Determine the [X, Y] coordinate at the center of the cell enclosing the given text.  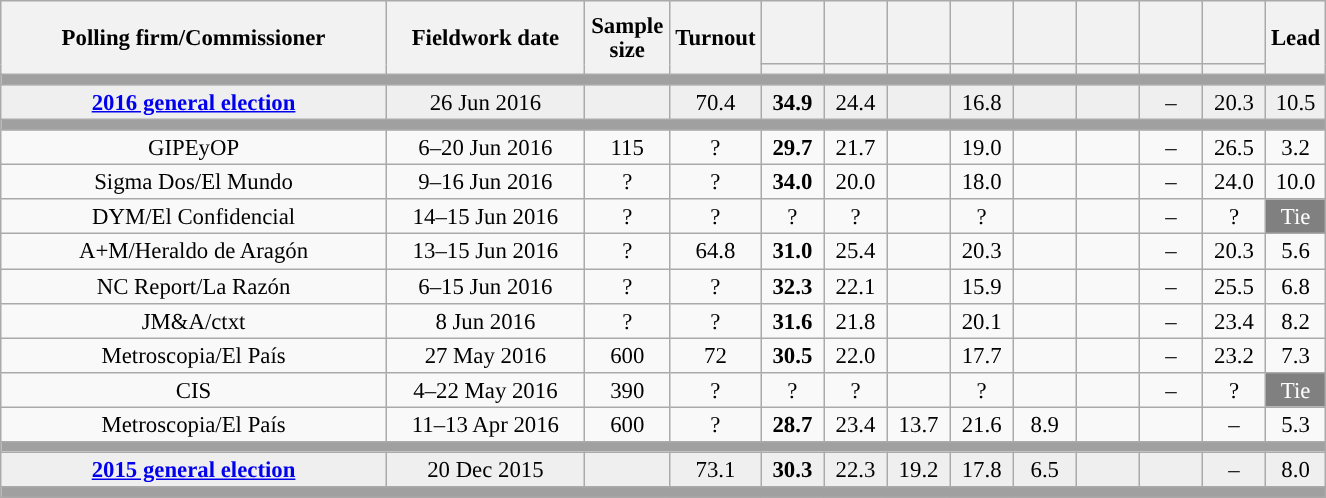
27 May 2016 [485, 356]
6.8 [1296, 286]
23.2 [1234, 356]
4–22 May 2016 [485, 390]
17.8 [982, 470]
31.0 [792, 252]
26 Jun 2016 [485, 102]
20.0 [856, 182]
17.7 [982, 356]
24.0 [1234, 182]
25.4 [856, 252]
19.2 [918, 470]
64.8 [716, 252]
21.6 [982, 424]
Fieldwork date [485, 38]
20.1 [982, 320]
26.5 [1234, 148]
NC Report/La Razón [194, 286]
28.7 [792, 424]
A+M/Heraldo de Aragón [194, 252]
390 [627, 390]
Sigma Dos/El Mundo [194, 182]
73.1 [716, 470]
5.6 [1296, 252]
32.3 [792, 286]
Polling firm/Commissioner [194, 38]
7.3 [1296, 356]
30.3 [792, 470]
34.9 [792, 102]
8.0 [1296, 470]
115 [627, 148]
6.5 [1044, 470]
20 Dec 2015 [485, 470]
72 [716, 356]
6–20 Jun 2016 [485, 148]
5.3 [1296, 424]
21.7 [856, 148]
10.0 [1296, 182]
11–13 Apr 2016 [485, 424]
14–15 Jun 2016 [485, 218]
2015 general election [194, 470]
GIPEyOP [194, 148]
18.0 [982, 182]
19.0 [982, 148]
70.4 [716, 102]
10.5 [1296, 102]
8.9 [1044, 424]
6–15 Jun 2016 [485, 286]
22.3 [856, 470]
DYM/El Confidencial [194, 218]
31.6 [792, 320]
8 Jun 2016 [485, 320]
JM&A/ctxt [194, 320]
Turnout [716, 38]
29.7 [792, 148]
Lead [1296, 38]
21.8 [856, 320]
8.2 [1296, 320]
Sample size [627, 38]
2016 general election [194, 102]
34.0 [792, 182]
3.2 [1296, 148]
22.1 [856, 286]
13.7 [918, 424]
30.5 [792, 356]
16.8 [982, 102]
24.4 [856, 102]
CIS [194, 390]
13–15 Jun 2016 [485, 252]
22.0 [856, 356]
15.9 [982, 286]
25.5 [1234, 286]
9–16 Jun 2016 [485, 182]
